Provide the [x, y] coordinate of the cell's center where the given text is located.  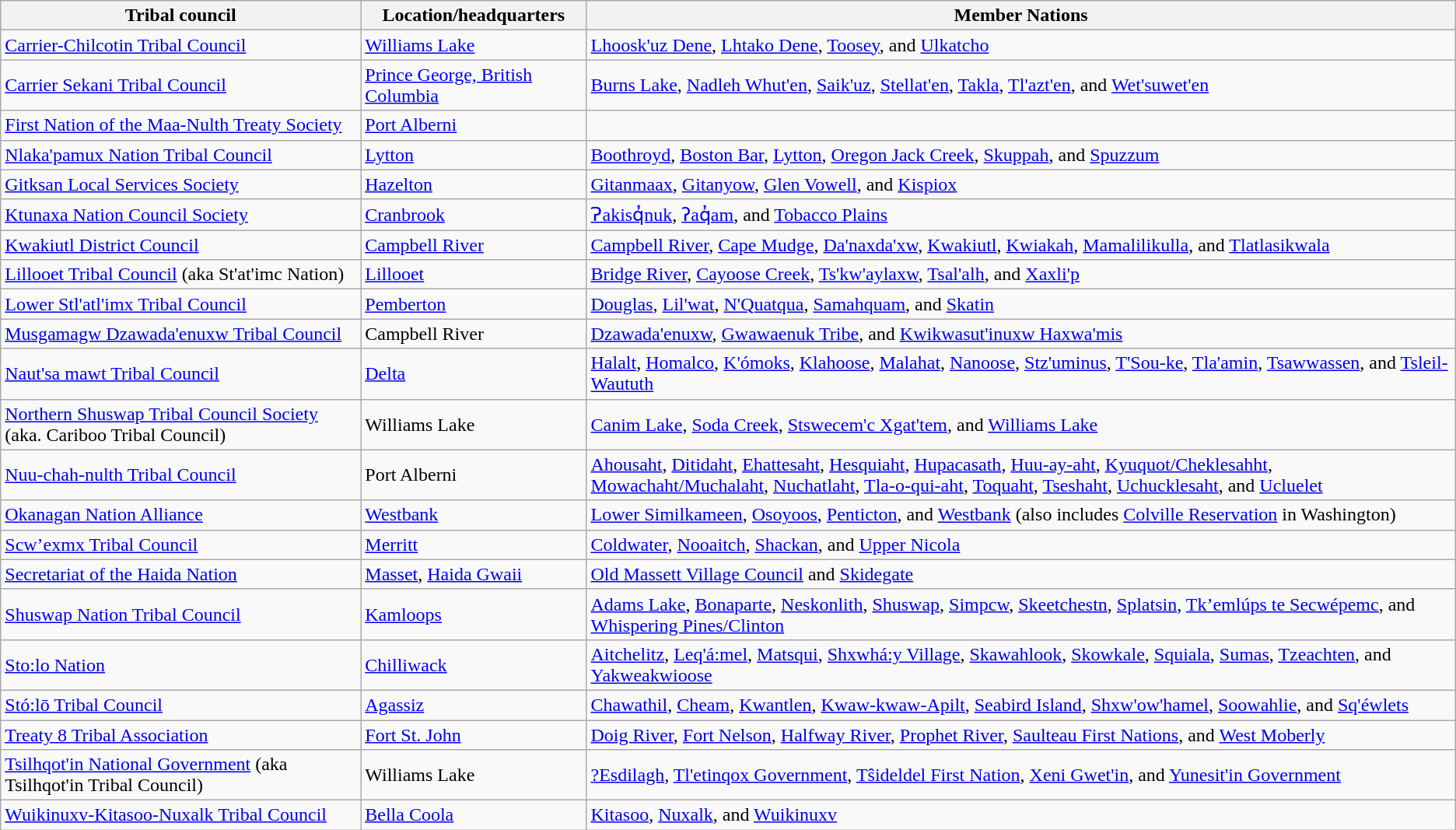
Canim Lake, Soda Creek, Stswecem'c Xgat'tem, and Williams Lake [1020, 425]
Kitasoo, Nuxalk, and Wuikinuxv [1020, 815]
Nuu-chah-nulth Tribal Council [180, 475]
Prince George, British Columbia [474, 86]
First Nation of the Maa-Nulth Treaty Society [180, 125]
Member Nations [1020, 16]
Sto:lo Nation [180, 664]
Westbank [474, 515]
Bridge River, Cayoose Creek, Ts'kw'aylaxw, Tsal'alh, and Xaxli'p [1020, 275]
Secretariat of the Haida Nation [180, 574]
Masset, Haida Gwaii [474, 574]
Nlaka'pamux Nation Tribal Council [180, 155]
Dzawada'enuxw, Gwawaenuk Tribe, and Kwikwasut'inuxw Haxwa'mis [1020, 334]
Lower Similkameen, Osoyoos, Penticton, and Westbank (also includes Colville Reservation in Washington) [1020, 515]
Northern Shuswap Tribal Council Society (aka. Cariboo Tribal Council) [180, 425]
Kwakiutl District Council [180, 245]
Okanagan Nation Alliance [180, 515]
Musgamagw Dzawada'enuxw Tribal Council [180, 334]
Campbell River, Cape Mudge, Da'naxda'xw, Kwakiutl, Kwiakah, Mamalilikulla, and Tlatlasikwala [1020, 245]
Hazelton [474, 184]
Aitchelitz, Leq'á:mel, Matsqui, Shxwhá:y Village, Skawahlook, Skowkale, Squiala, Sumas, Tzeachten, and Yakweakwioose [1020, 664]
Shuswap Nation Tribal Council [180, 615]
Ɂakisq̓nuk, ʔaq̓am, and Tobacco Plains [1020, 215]
Boothroyd, Boston Bar, Lytton, Oregon Jack Creek, Skuppah, and Spuzzum [1020, 155]
Gitksan Local Services Society [180, 184]
Delta [474, 373]
Merritt [474, 545]
?Esdilagh, Tl'etinqox Government, Tŝideldel First Nation, Xeni Gwet'in, and Yunesit'in Government [1020, 775]
Fort St. John [474, 735]
Treaty 8 Tribal Association [180, 735]
Pemberton [474, 304]
Stó:lō Tribal Council [180, 705]
Doig River, Fort Nelson, Halfway River, Prophet River, Saulteau First Nations, and West Moberly [1020, 735]
Burns Lake, Nadleh Whut'en, Saik'uz, Stellat'en, Takla, Tl'azt'en, and Wet'suwet'en [1020, 86]
Cranbrook [474, 215]
Lhoosk'uz Dene, Lhtako Dene, Toosey, and Ulkatcho [1020, 45]
Coldwater, Nooaitch, Shackan, and Upper Nicola [1020, 545]
Carrier Sekani Tribal Council [180, 86]
Adams Lake, Bonaparte, Neskonlith, Shuswap, Simpcw, Skeetchestn, Splatsin, Tk’emlúps te Secwépemc, and Whispering Pines/Clinton [1020, 615]
Location/headquarters [474, 16]
Old Massett Village Council and Skidegate [1020, 574]
Chawathil, Cheam, Kwantlen, Kwaw-kwaw-Apilt, Seabird Island, Shxw'ow'hamel, Soowahlie, and Sq'éwlets [1020, 705]
Scw’exmx Tribal Council [180, 545]
Bella Coola [474, 815]
Lower Stl'atl'imx Tribal Council [180, 304]
Halalt, Homalco, K'ómoks, Klahoose, Malahat, Nanoose, Stz'uminus, T'Sou-ke, Tla'amin, Tsawwassen, and Tsleil-Waututh [1020, 373]
Naut'sa mawt Tribal Council [180, 373]
Douglas, Lil'wat, N'Quatqua, Samahquam, and Skatin [1020, 304]
Kamloops [474, 615]
Ktunaxa Nation Council Society [180, 215]
Chilliwack [474, 664]
Agassiz [474, 705]
Carrier-Chilcotin Tribal Council [180, 45]
Tsilhqot'in National Government (aka Tsilhqot'in Tribal Council) [180, 775]
Wuikinuxv-Kitasoo-Nuxalk Tribal Council [180, 815]
Tribal council [180, 16]
Lillooet [474, 275]
Lytton [474, 155]
Lillooet Tribal Council (aka St'at'imc Nation) [180, 275]
Gitanmaax, Gitanyow, Glen Vowell, and Kispiox [1020, 184]
